Scan for the cell matching the given text and deliver its [X, Y] coordinate at center. 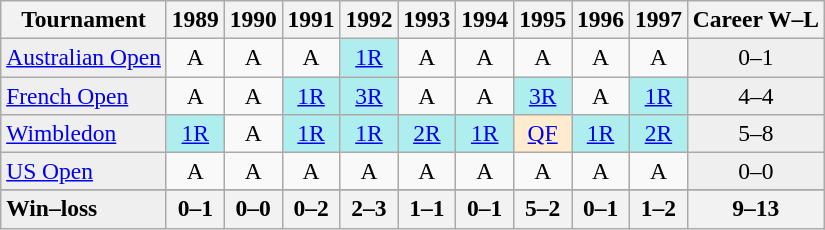
US Open [84, 171]
5–2 [543, 209]
Australian Open [84, 57]
1–2 [658, 209]
1997 [658, 19]
4–4 [756, 95]
1996 [601, 19]
2–3 [369, 209]
QF [543, 133]
Win–loss [84, 209]
1991 [311, 19]
1995 [543, 19]
1–1 [427, 209]
Wimbledon [84, 133]
Tournament [84, 19]
1992 [369, 19]
9–13 [756, 209]
0–2 [311, 209]
1989 [195, 19]
1993 [427, 19]
1990 [253, 19]
5–8 [756, 133]
1994 [485, 19]
French Open [84, 95]
Career W–L [756, 19]
